Identify which cell holds the provided text, then report its (x, y) central coordinate. 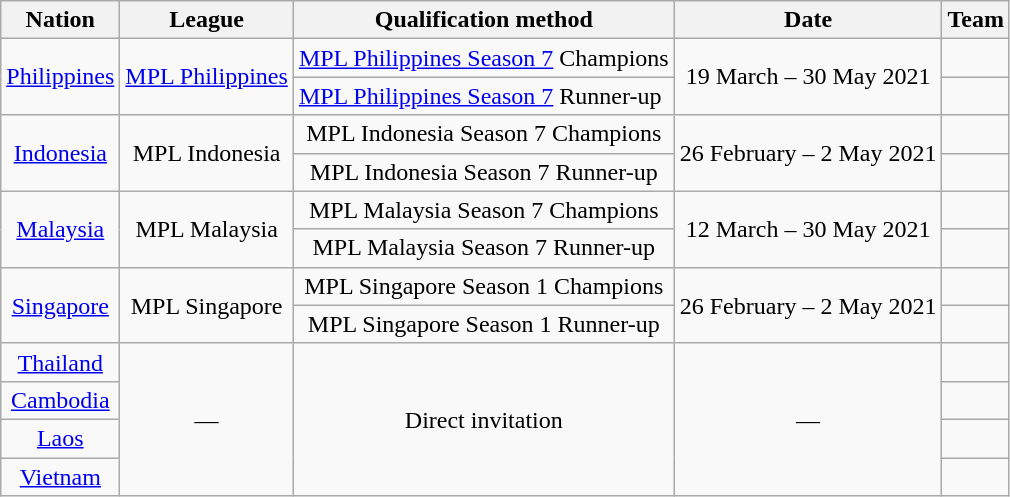
MPL Indonesia Season 7 Champions (484, 134)
MPL Philippines Season 7 Champions (484, 58)
Team (976, 20)
Qualification method (484, 20)
12 March – 30 May 2021 (808, 229)
MPL Malaysia Season 7 Champions (484, 210)
MPL Indonesia Season 7 Runner-up (484, 172)
Philippines (60, 77)
Vietnam (60, 477)
Direct invitation (484, 419)
Cambodia (60, 400)
MPL Malaysia (207, 229)
MPL Philippines (207, 77)
Date (808, 20)
MPL Philippines Season 7 Runner-up (484, 96)
Nation (60, 20)
Thailand (60, 362)
MPL Indonesia (207, 153)
Laos (60, 438)
MPL Singapore Season 1 Runner-up (484, 324)
MPL Malaysia Season 7 Runner-up (484, 248)
19 March – 30 May 2021 (808, 77)
Singapore (60, 305)
Malaysia (60, 229)
League (207, 20)
MPL Singapore (207, 305)
MPL Singapore Season 1 Champions (484, 286)
Indonesia (60, 153)
